Find where the given text appears and provide that cell's center as (x, y) coordinate. 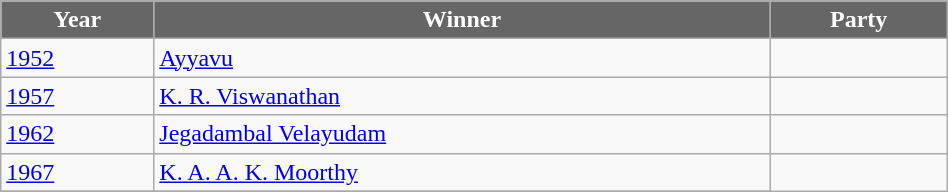
1957 (78, 96)
Party (858, 20)
1952 (78, 58)
Year (78, 20)
Winner (462, 20)
1962 (78, 134)
K. A. A. K. Moorthy (462, 172)
K. R. Viswanathan (462, 96)
Jegadambal Velayudam (462, 134)
1967 (78, 172)
Ayyavu (462, 58)
